Detect which cell encompasses the target text, then output its [x, y] center coordinate. 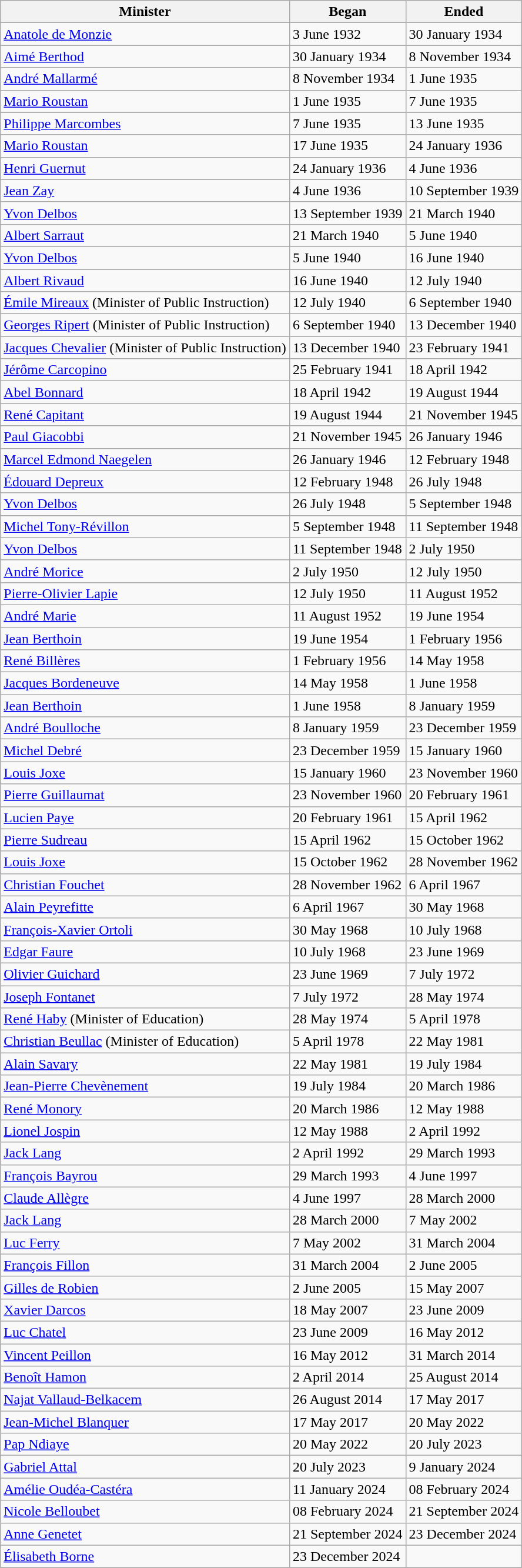
Jean-Michel Blanquer [145, 1422]
Édouard Depreux [145, 482]
Gilles de Robien [145, 1287]
Michel Debré [145, 750]
11 January 2024 [347, 1489]
25 August 2014 [464, 1377]
Benoît Hamon [145, 1377]
Albert Sarraut [145, 235]
Began [347, 12]
Pierre Sudreau [145, 840]
Jacques Bordeneuve [145, 683]
Michel Tony-Révillon [145, 526]
23 February 1941 [464, 348]
Marcel Edmond Naegelen [145, 459]
Pap Ndiaye [145, 1444]
Xavier Darcos [145, 1310]
Jean-Pierre Chevènement [145, 1086]
Vincent Peillon [145, 1355]
26 August 2014 [347, 1400]
Albert Rivaud [145, 281]
Najat Vallaud-Belkacem [145, 1400]
Christian Beullac (Minister of Education) [145, 1042]
13 September 1939 [347, 213]
Gabriel Attal [145, 1467]
Alain Peyrefitte [145, 907]
François Bayrou [145, 1176]
Luc Chatel [145, 1332]
Pierre Guillaumat [145, 795]
Pierre-Olivier Lapie [145, 593]
Lionel Jospin [145, 1131]
René Monory [145, 1109]
René Haby (Minister of Education) [145, 1019]
25 February 1941 [347, 370]
Joseph Fontanet [145, 997]
André Mallarmé [145, 79]
17 June 1935 [347, 146]
Anatole de Monzie [145, 34]
15 May 2007 [464, 1287]
Edgar Faure [145, 952]
Émile Mireaux (Minister of Public Instruction) [145, 303]
Lucien Paye [145, 818]
Jérôme Carcopino [145, 370]
Paul Giacobbi [145, 437]
Luc Ferry [145, 1243]
31 March 2014 [464, 1355]
Amélie Oudéa-Castéra [145, 1489]
Ended [464, 12]
André Boulloche [145, 728]
13 June 1935 [464, 124]
3 June 1932 [347, 34]
Henri Guernut [145, 168]
Élisabeth Borne [145, 1556]
Abel Bonnard [145, 392]
Olivier Guichard [145, 974]
Claude Allègre [145, 1198]
René Billères [145, 661]
Anne Genetet [145, 1534]
André Marie [145, 616]
Jacques Chevalier (Minister of Public Instruction) [145, 348]
18 May 2007 [347, 1310]
Minister [145, 12]
Aimé Berthod [145, 56]
Christian Fouchet [145, 885]
9 January 2024 [464, 1467]
2 April 2014 [347, 1377]
François Fillon [145, 1265]
10 September 1939 [464, 191]
Nicole Belloubet [145, 1512]
René Capitant [145, 415]
Jean Zay [145, 191]
André Morice [145, 571]
Georges Ripert (Minister of Public Instruction) [145, 325]
Philippe Marcombes [145, 124]
Alain Savary [145, 1064]
François-Xavier Ortoli [145, 929]
